Return [X, Y] of the center of cell containing provided text 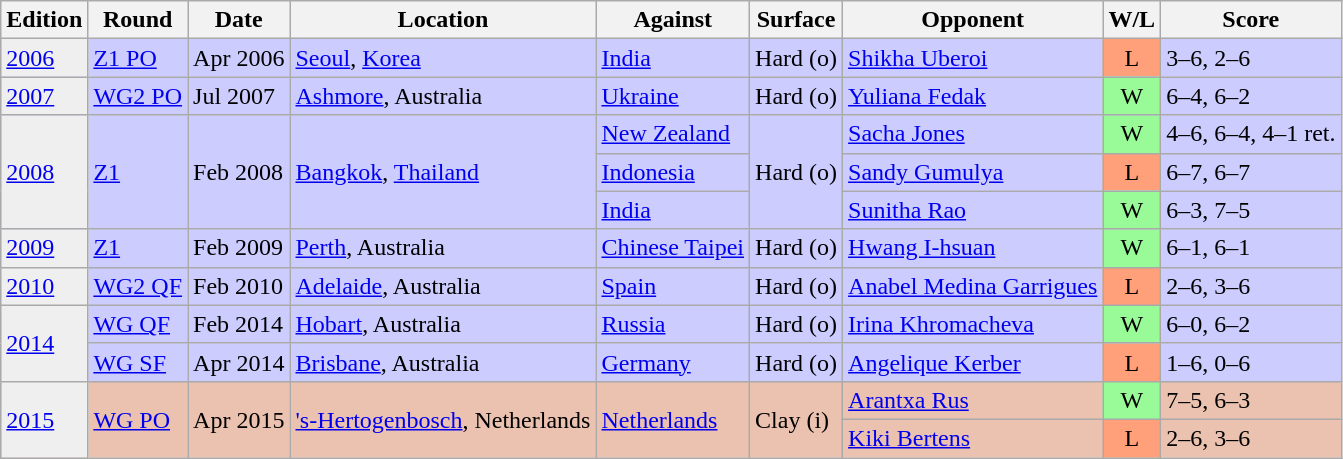
Seoul, Korea [443, 58]
Score [1251, 20]
Feb 2014 [239, 324]
Germany [673, 362]
7–5, 6–3 [1251, 400]
Yuliana Fedak [973, 96]
WG2 QF [138, 286]
Ashmore, Australia [443, 96]
Anabel Medina Garrigues [973, 286]
Irina Khromacheva [973, 324]
Hobart, Australia [443, 324]
2015 [44, 419]
Sacha Jones [973, 134]
WG QF [138, 324]
Feb 2010 [239, 286]
Jul 2007 [239, 96]
Surface [796, 20]
Spain [673, 286]
Edition [44, 20]
Feb 2008 [239, 172]
2007 [44, 96]
2014 [44, 343]
Sunitha Rao [973, 210]
Brisbane, Australia [443, 362]
Netherlands [673, 419]
Angelique Kerber [973, 362]
Z1 PO [138, 58]
Indonesia [673, 172]
Date [239, 20]
Adelaide, Australia [443, 286]
4–6, 6–4, 4–1 ret. [1251, 134]
Russia [673, 324]
Location [443, 20]
2010 [44, 286]
Ukraine [673, 96]
Apr 2006 [239, 58]
WG SF [138, 362]
3–6, 2–6 [1251, 58]
1–6, 0–6 [1251, 362]
W/L [1132, 20]
WG PO [138, 419]
Shikha Uberoi [973, 58]
Chinese Taipei [673, 248]
Bangkok, Thailand [443, 172]
6–1, 6–1 [1251, 248]
6–7, 6–7 [1251, 172]
2009 [44, 248]
Apr 2015 [239, 419]
Sandy Gumulya [973, 172]
2006 [44, 58]
's-Hertogenbosch, Netherlands [443, 419]
2008 [44, 172]
6–4, 6–2 [1251, 96]
New Zealand [673, 134]
Feb 2009 [239, 248]
Kiki Bertens [973, 438]
Opponent [973, 20]
Against [673, 20]
Apr 2014 [239, 362]
6–3, 7–5 [1251, 210]
Round [138, 20]
Perth, Australia [443, 248]
Hwang I-hsuan [973, 248]
Arantxa Rus [973, 400]
WG2 PO [138, 96]
6–0, 6–2 [1251, 324]
Clay (i) [796, 419]
